Output the [x, y] coordinate of the center of the cell containing the given text.  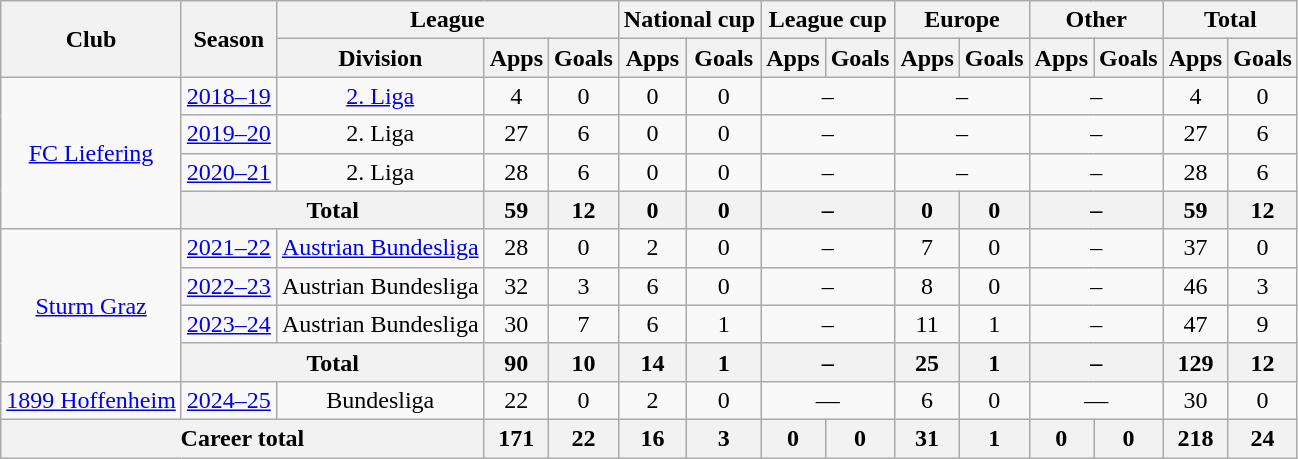
32 [516, 286]
2023–24 [228, 324]
2022–23 [228, 286]
16 [652, 438]
9 [1263, 324]
46 [1195, 286]
2021–22 [228, 248]
Career total [242, 438]
League [447, 20]
47 [1195, 324]
Club [92, 39]
Sturm Graz [92, 305]
37 [1195, 248]
2024–25 [228, 400]
Bundesliga [380, 400]
24 [1263, 438]
25 [927, 362]
Season [228, 39]
11 [927, 324]
8 [927, 286]
2018–19 [228, 96]
171 [516, 438]
2020–21 [228, 172]
10 [584, 362]
218 [1195, 438]
90 [516, 362]
FC Liefering [92, 153]
National cup [689, 20]
1899 Hoffenheim [92, 400]
129 [1195, 362]
Europe [962, 20]
2019–20 [228, 134]
League cup [828, 20]
31 [927, 438]
Other [1096, 20]
Division [380, 58]
14 [652, 362]
